Capture the cell that displays the provided text and extract its [x, y] central coordinate. 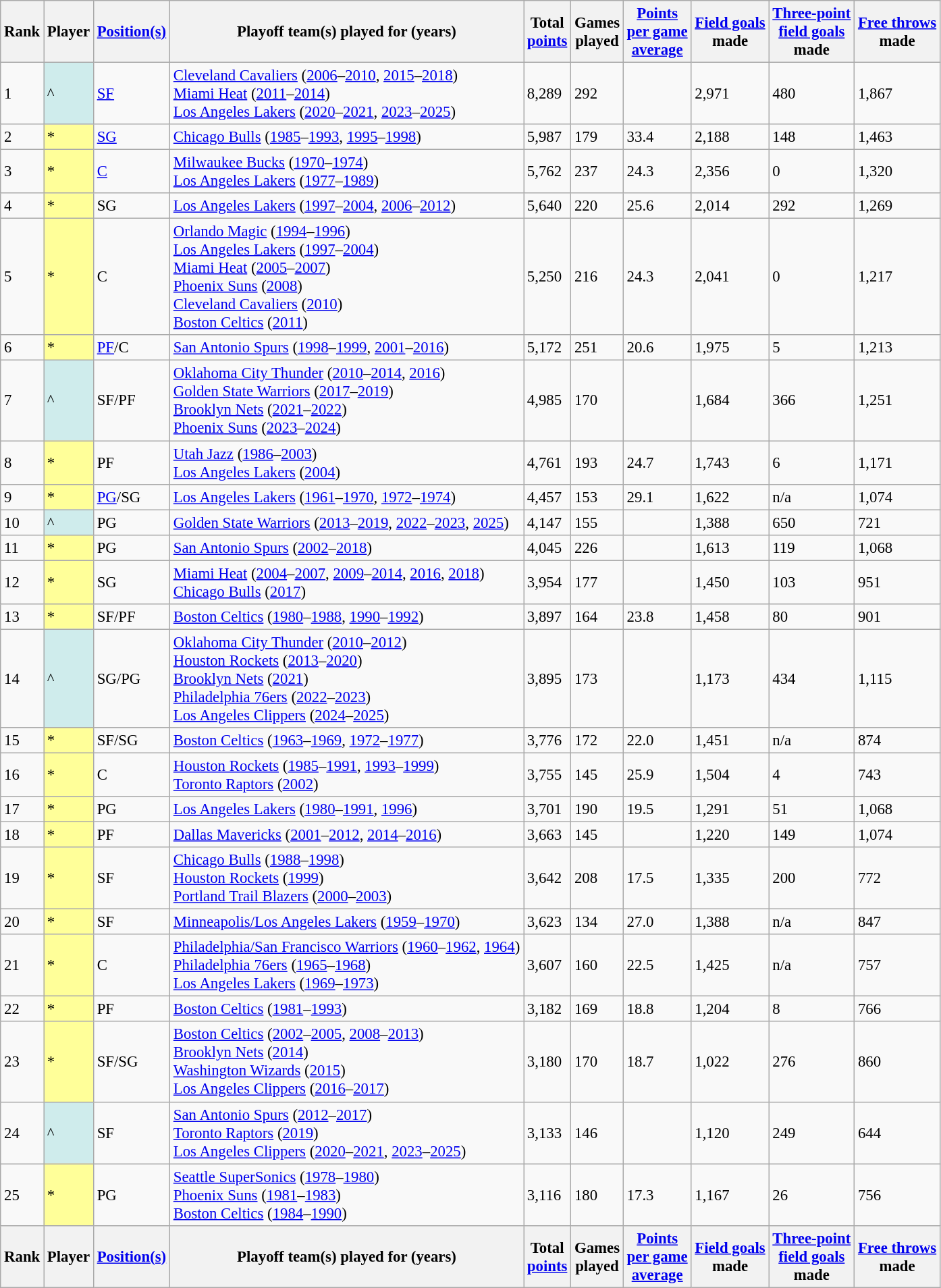
160 [597, 965]
Cleveland Cavaliers (2006–2010, 2015–2018)Miami Heat (2011–2014)Los Angeles Lakers (2020–2021, 2023–2025) [347, 94]
2,014 [730, 206]
Milwaukee Bucks (1970–1974)Los Angeles Lakers (1977–1989) [347, 171]
18 [22, 835]
1,217 [898, 277]
15 [22, 741]
Orlando Magic (1994–1996)Los Angeles Lakers (1997–2004)Miami Heat (2005–2007)Phoenix Suns (2008)Cleveland Cavaliers (2010)Boston Celtics (2011) [347, 277]
1,504 [730, 775]
1,320 [898, 171]
San Antonio Spurs (1998–1999, 2001–2016) [347, 348]
27.0 [657, 922]
1,622 [730, 497]
3,623 [547, 922]
Oklahoma City Thunder (2010–2012)Houston Rockets (2013–2020)Brooklyn Nets (2021)Philadelphia 76ers (2022–2023)Los Angeles Clippers (2024–2025) [347, 678]
10 [22, 522]
1,458 [730, 617]
1,450 [730, 582]
193 [597, 463]
276 [811, 1063]
Boston Celtics (1980–1988, 1990–1992) [347, 617]
Chicago Bulls (1985–1993, 1995–1998) [347, 137]
2,356 [730, 171]
17.3 [657, 1195]
951 [898, 582]
766 [898, 1009]
5,987 [547, 137]
4,761 [547, 463]
San Antonio Spurs (2012–2017)Toronto Raptors (2019)Los Angeles Clippers (2020–2021, 2023–2025) [347, 1133]
1 [22, 94]
1,975 [730, 348]
San Antonio Spurs (2002–2018) [347, 547]
Los Angeles Lakers (1961–1970, 1972–1974) [347, 497]
2,971 [730, 94]
1,167 [730, 1195]
3,663 [547, 835]
29.1 [657, 497]
3,607 [547, 965]
22.0 [657, 741]
172 [597, 741]
1,120 [730, 1133]
PG/SG [131, 497]
3,642 [547, 878]
24.7 [657, 463]
149 [811, 835]
1,269 [898, 206]
1,171 [898, 463]
772 [898, 878]
14 [22, 678]
Boston Celtics (1963–1969, 1972–1977) [347, 741]
434 [811, 678]
5,172 [547, 348]
3,897 [547, 617]
1,115 [898, 678]
25.6 [657, 206]
4,045 [547, 547]
22.5 [657, 965]
25.9 [657, 775]
17 [22, 809]
1,173 [730, 678]
11 [22, 547]
1,463 [898, 137]
721 [898, 522]
164 [597, 617]
200 [811, 878]
226 [597, 547]
1,213 [898, 348]
Los Angeles Lakers (1980–1991, 1996) [347, 809]
Oklahoma City Thunder (2010–2014, 2016)Golden State Warriors (2017–2019)Brooklyn Nets (2021–2022)Phoenix Suns (2023–2024) [347, 401]
3 [22, 171]
Houston Rockets (1985–1991, 1993–1999)Toronto Raptors (2002) [347, 775]
3,755 [547, 775]
169 [597, 1009]
847 [898, 922]
8,289 [547, 94]
874 [898, 741]
251 [597, 348]
1,451 [730, 741]
Minneapolis/Los Angeles Lakers (1959–1970) [347, 922]
1,684 [730, 401]
17.5 [657, 878]
Philadelphia/San Francisco Warriors (1960–1962, 1964)Philadelphia 76ers (1965–1968)Los Angeles Lakers (1969–1973) [347, 965]
25 [22, 1195]
19.5 [657, 809]
12 [22, 582]
1,251 [898, 401]
155 [597, 522]
1,743 [730, 463]
PF/C [131, 348]
5,640 [547, 206]
2,041 [730, 277]
5,762 [547, 171]
216 [597, 277]
Chicago Bulls (1988–1998)Houston Rockets (1999)Portland Trail Blazers (2000–2003) [347, 878]
3,776 [547, 741]
249 [811, 1133]
5,250 [547, 277]
20.6 [657, 348]
Utah Jazz (1986–2003)Los Angeles Lakers (2004) [347, 463]
Los Angeles Lakers (1997–2004, 2006–2012) [347, 206]
Dallas Mavericks (2001–2012, 2014–2016) [347, 835]
901 [898, 617]
1,291 [730, 809]
3,116 [547, 1195]
1,022 [730, 1063]
4,985 [547, 401]
3,895 [547, 678]
650 [811, 522]
1,425 [730, 965]
134 [597, 922]
179 [597, 137]
146 [597, 1133]
2 [22, 137]
23 [22, 1063]
3,133 [547, 1133]
18.7 [657, 1063]
7 [22, 401]
1,204 [730, 1009]
480 [811, 94]
26 [811, 1195]
33.4 [657, 137]
3,701 [547, 809]
743 [898, 775]
237 [597, 171]
Boston Celtics (1981–1993) [347, 1009]
220 [597, 206]
24 [22, 1133]
18.8 [657, 1009]
SG/PG [131, 678]
757 [898, 965]
173 [597, 678]
3,954 [547, 582]
148 [811, 137]
Miami Heat (2004–2007, 2009–2014, 2016, 2018)Chicago Bulls (2017) [347, 582]
9 [22, 497]
756 [898, 1195]
190 [597, 809]
208 [597, 878]
1,613 [730, 547]
366 [811, 401]
22 [22, 1009]
4,147 [547, 522]
1,335 [730, 878]
4,457 [547, 497]
19 [22, 878]
Golden State Warriors (2013–2019, 2022–2023, 2025) [347, 522]
644 [898, 1133]
860 [898, 1063]
1,867 [898, 94]
21 [22, 965]
1,220 [730, 835]
16 [22, 775]
23.8 [657, 617]
80 [811, 617]
153 [597, 497]
20 [22, 922]
51 [811, 809]
2,188 [730, 137]
180 [597, 1195]
Boston Celtics (2002–2005, 2008–2013)Brooklyn Nets (2014)Washington Wizards (2015)Los Angeles Clippers (2016–2017) [347, 1063]
13 [22, 617]
3,180 [547, 1063]
103 [811, 582]
Seattle SuperSonics (1978–1980)Phoenix Suns (1981–1983)Boston Celtics (1984–1990) [347, 1195]
177 [597, 582]
3,182 [547, 1009]
119 [811, 547]
